Search for the cell housing the specified text and yield its (X, Y) center coordinate. 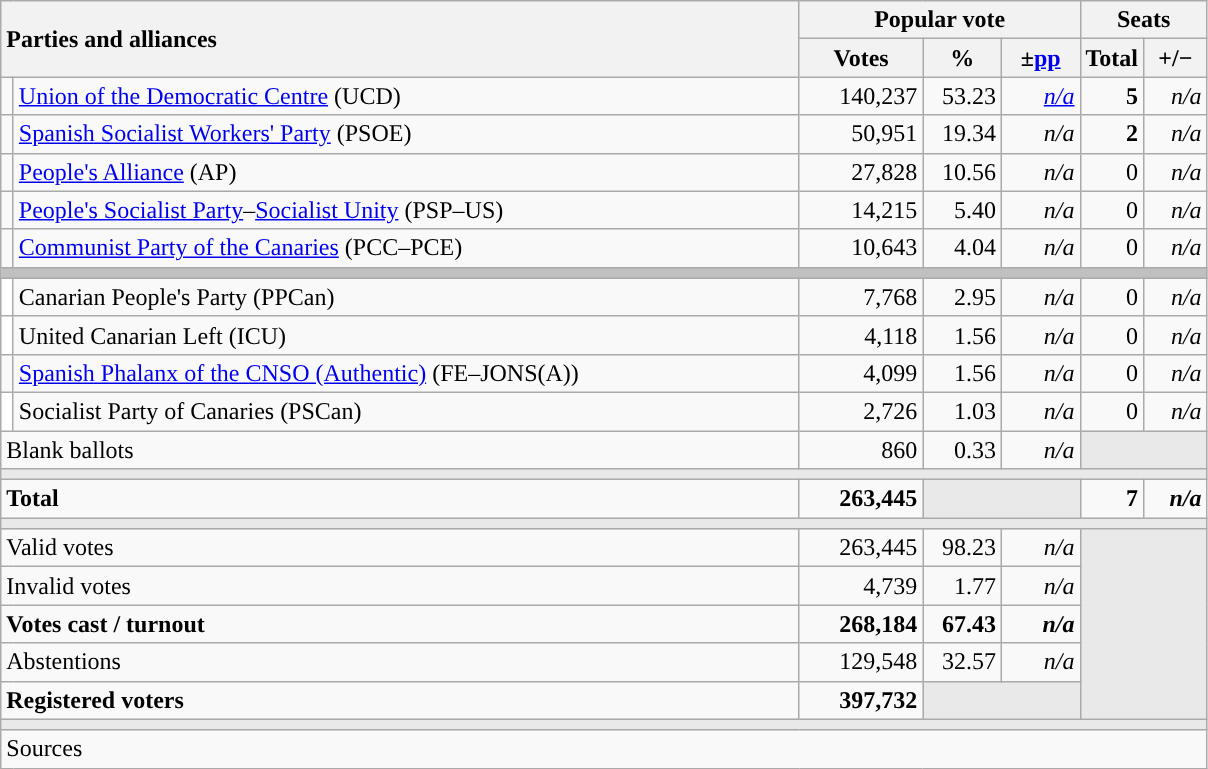
0.33 (962, 449)
4.04 (962, 248)
1.77 (962, 586)
Communist Party of the Canaries (PCC–PCE) (406, 248)
Popular vote (940, 20)
Valid votes (400, 548)
Abstentions (400, 662)
7 (1112, 499)
Canarian People's Party (PPCan) (406, 297)
Blank ballots (400, 449)
98.23 (962, 548)
10.56 (962, 172)
129,548 (861, 662)
Socialist Party of Canaries (PSCan) (406, 411)
50,951 (861, 134)
+/− (1176, 58)
Spanish Socialist Workers' Party (PSOE) (406, 134)
Registered voters (400, 700)
27,828 (861, 172)
53.23 (962, 96)
People's Socialist Party–Socialist Unity (PSP–US) (406, 210)
Invalid votes (400, 586)
Union of the Democratic Centre (UCD) (406, 96)
% (962, 58)
4,118 (861, 335)
19.34 (962, 134)
397,732 (861, 700)
People's Alliance (AP) (406, 172)
2,726 (861, 411)
5.40 (962, 210)
Votes cast / turnout (400, 624)
860 (861, 449)
Parties and alliances (400, 39)
32.57 (962, 662)
Sources (604, 749)
5 (1112, 96)
Seats (1144, 20)
United Canarian Left (ICU) (406, 335)
67.43 (962, 624)
4,099 (861, 373)
140,237 (861, 96)
Spanish Phalanx of the CNSO (Authentic) (FE–JONS(A)) (406, 373)
2 (1112, 134)
10,643 (861, 248)
2.95 (962, 297)
7,768 (861, 297)
Votes (861, 58)
268,184 (861, 624)
4,739 (861, 586)
14,215 (861, 210)
1.03 (962, 411)
±pp (1040, 58)
